Determine the (X, Y) coordinate at the center of the cell enclosing the given text.  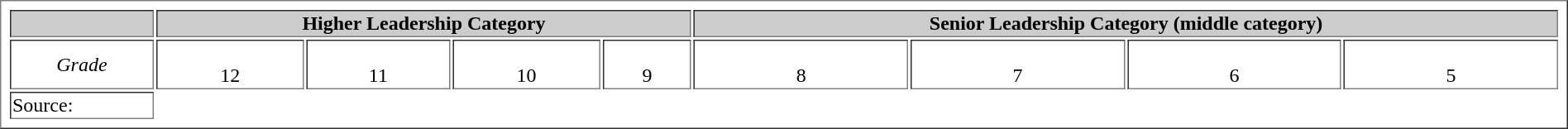
Higher Leadership Category (423, 23)
6 (1234, 64)
Senior Leadership Category (middle category) (1126, 23)
10 (526, 64)
Source: (82, 106)
12 (230, 64)
Grade (82, 64)
8 (801, 64)
9 (647, 64)
7 (1017, 64)
5 (1451, 64)
11 (379, 64)
